Search for the cell housing the specified text and yield its (x, y) center coordinate. 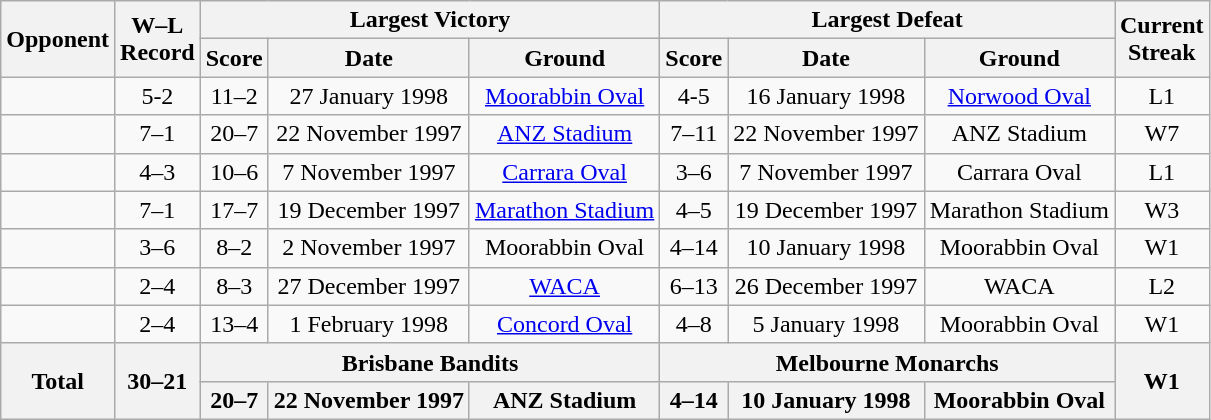
Total (58, 381)
Opponent (58, 39)
27 January 1998 (368, 96)
Brisbane Bandits (430, 362)
4-5 (694, 96)
W7 (1162, 134)
8–3 (234, 286)
16 January 1998 (826, 96)
CurrentStreak (1162, 39)
5-2 (158, 96)
W3 (1162, 210)
5 January 1998 (826, 324)
27 December 1997 (368, 286)
4–5 (694, 210)
11–2 (234, 96)
7–11 (694, 134)
L2 (1162, 286)
13–4 (234, 324)
8–2 (234, 248)
2 November 1997 (368, 248)
1 February 1998 (368, 324)
4–3 (158, 172)
4–8 (694, 324)
Largest Defeat (888, 20)
Melbourne Monarchs (888, 362)
Norwood Oval (1019, 96)
6–13 (694, 286)
Largest Victory (430, 20)
26 December 1997 (826, 286)
17–7 (234, 210)
W–LRecord (158, 39)
10–6 (234, 172)
Concord Oval (564, 324)
30–21 (158, 381)
